Find where the given text appears and provide that cell's center as (x, y) coordinate. 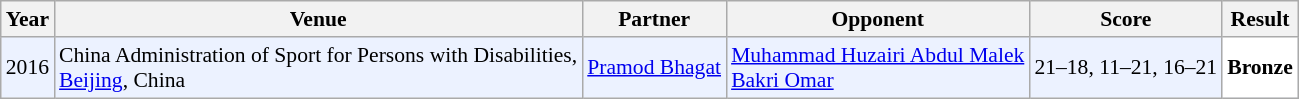
2016 (28, 68)
Venue (318, 19)
Pramod Bhagat (654, 68)
Result (1260, 19)
Opponent (878, 19)
Year (28, 19)
Partner (654, 19)
21–18, 11–21, 16–21 (1126, 68)
Muhammad Huzairi Abdul Malek Bakri Omar (878, 68)
Bronze (1260, 68)
Score (1126, 19)
China Administration of Sport for Persons with Disabilities,Beijing, China (318, 68)
